Detect which cell encompasses the target text, then output its (x, y) center coordinate. 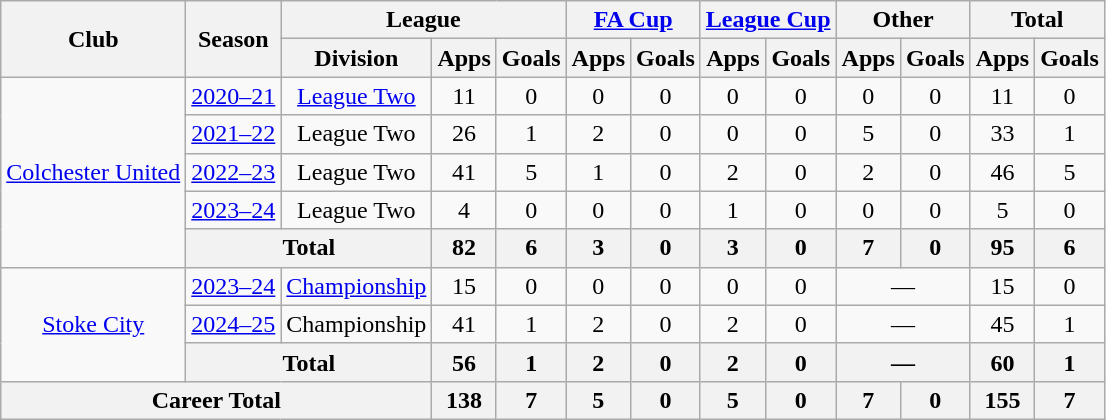
Division (356, 58)
League (424, 20)
League Cup (768, 20)
60 (1002, 362)
82 (464, 248)
Colchester United (94, 172)
Season (234, 39)
Career Total (216, 400)
2021–22 (234, 134)
2024–25 (234, 324)
2022–23 (234, 172)
4 (464, 210)
46 (1002, 172)
Stoke City (94, 324)
2020–21 (234, 96)
FA Cup (633, 20)
138 (464, 400)
Other (903, 20)
Club (94, 39)
95 (1002, 248)
45 (1002, 324)
33 (1002, 134)
26 (464, 134)
155 (1002, 400)
56 (464, 362)
